Return the [X, Y] coordinate for the center point of the cell that contains the specified text.  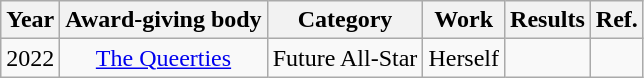
The Queerties [164, 58]
Category [345, 20]
Future All-Star [345, 58]
Results [548, 20]
Work [464, 20]
Herself [464, 58]
Year [30, 20]
Award-giving body [164, 20]
Ref. [616, 20]
2022 [30, 58]
